Capture the cell that displays the provided text and extract its (x, y) central coordinate. 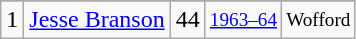
44 (188, 20)
1963–64 (243, 20)
Wofford (318, 20)
1 (12, 20)
Jesse Branson (97, 20)
